Detect which cell encompasses the target text, then output its [X, Y] center coordinate. 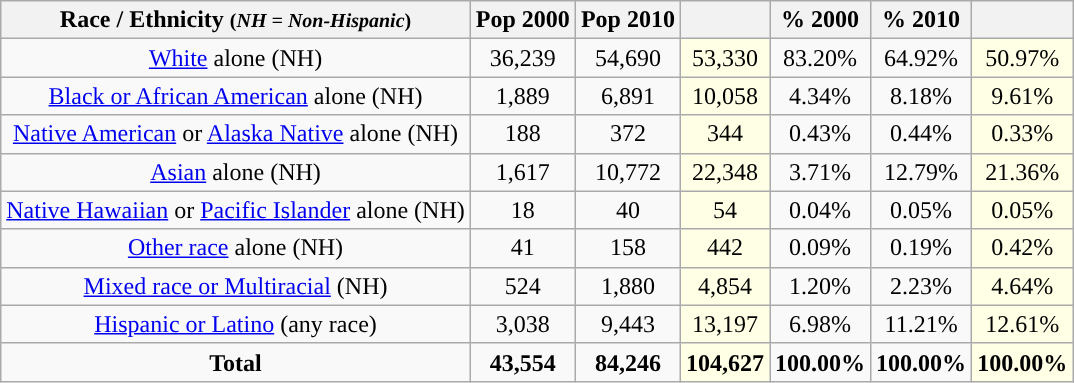
1,880 [628, 286]
% 2000 [820, 20]
White alone (NH) [236, 58]
Other race alone (NH) [236, 248]
0.42% [1022, 248]
12.79% [922, 172]
0.43% [820, 134]
Pop 2010 [628, 20]
1.20% [820, 286]
9.61% [1022, 96]
4,854 [724, 286]
36,239 [522, 58]
83.20% [820, 58]
8.18% [922, 96]
6.98% [820, 324]
2.23% [922, 286]
10,772 [628, 172]
442 [724, 248]
1,889 [522, 96]
12.61% [1022, 324]
Black or African American alone (NH) [236, 96]
6,891 [628, 96]
0.44% [922, 134]
104,627 [724, 362]
Asian alone (NH) [236, 172]
1,617 [522, 172]
188 [522, 134]
158 [628, 248]
Race / Ethnicity (NH = Non-Hispanic) [236, 20]
10,058 [724, 96]
40 [628, 210]
9,443 [628, 324]
0.33% [1022, 134]
41 [522, 248]
0.04% [820, 210]
4.64% [1022, 286]
0.19% [922, 248]
Native American or Alaska Native alone (NH) [236, 134]
22,348 [724, 172]
Pop 2000 [522, 20]
3,038 [522, 324]
Total [236, 362]
54,690 [628, 58]
524 [522, 286]
% 2010 [922, 20]
21.36% [1022, 172]
64.92% [922, 58]
3.71% [820, 172]
11.21% [922, 324]
54 [724, 210]
Mixed race or Multiracial (NH) [236, 286]
53,330 [724, 58]
4.34% [820, 96]
43,554 [522, 362]
50.97% [1022, 58]
0.09% [820, 248]
13,197 [724, 324]
Hispanic or Latino (any race) [236, 324]
18 [522, 210]
Native Hawaiian or Pacific Islander alone (NH) [236, 210]
344 [724, 134]
84,246 [628, 362]
372 [628, 134]
